Search for the cell housing the specified text and yield its (x, y) center coordinate. 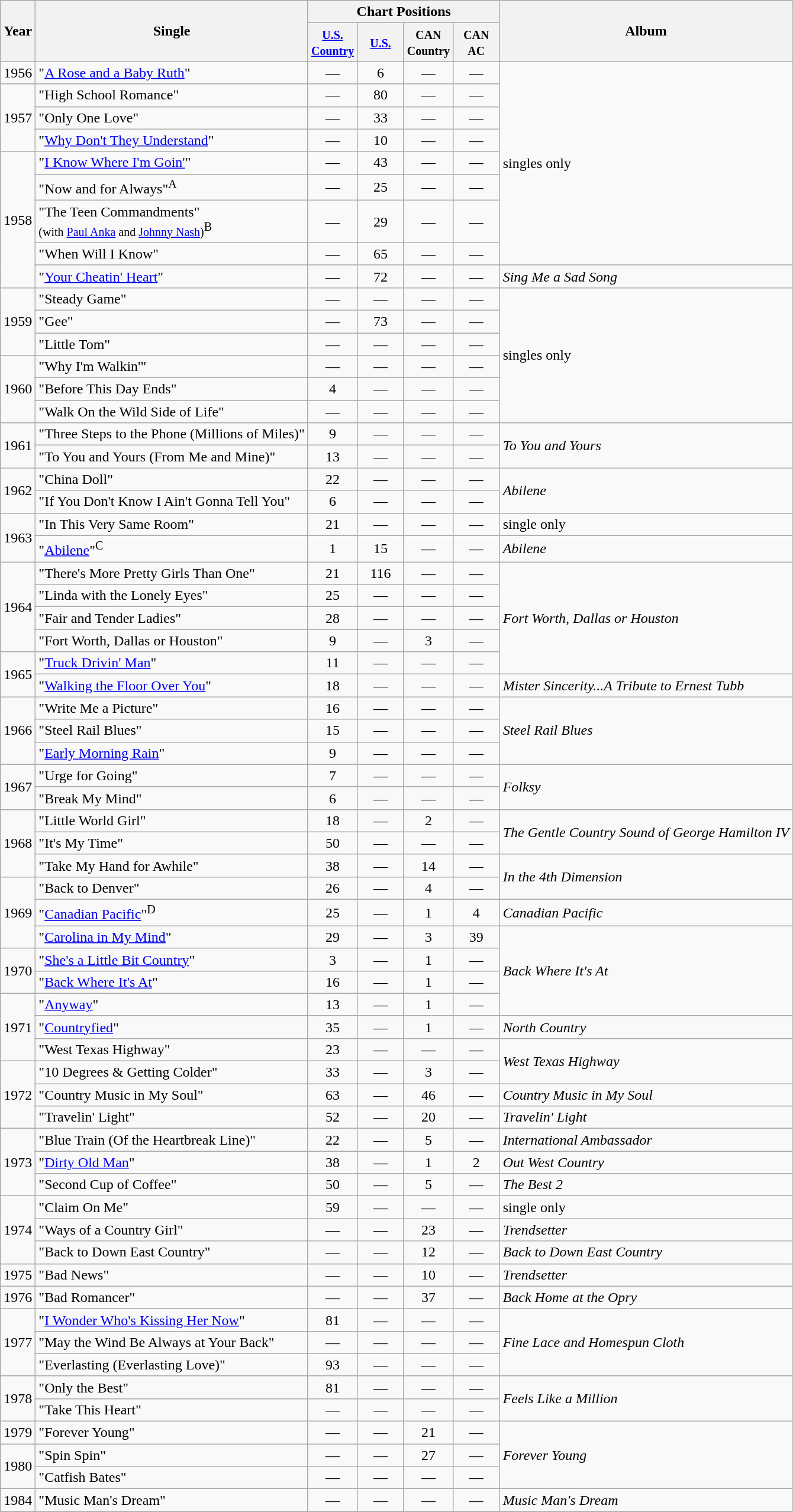
Folksy (646, 787)
1967 (18, 787)
Chart Positions (404, 12)
U.S. (381, 43)
"Three Steps to the Phone (Millions of Miles)" (172, 434)
The Best 2 (646, 1185)
1960 (18, 389)
"I Know Where I'm Goin'" (172, 163)
"Anyway" (172, 1004)
North Country (646, 1027)
1974 (18, 1230)
63 (333, 1095)
Album (646, 31)
"A Rose and a Baby Ruth" (172, 73)
1956 (18, 73)
"Dirty Old Man" (172, 1162)
39 (477, 937)
"Carolina in My Mind" (172, 937)
"Urge for Going" (172, 776)
"Catfish Bates" (172, 1478)
"Back to Down East Country" (172, 1252)
Year (18, 31)
73 (381, 321)
1966 (18, 731)
Travelin' Light (646, 1117)
Country Music in My Soul (646, 1095)
CAN Country (428, 43)
"Country Music in My Soul" (172, 1095)
"Claim On Me" (172, 1207)
"Before This Day Ends" (172, 389)
"Walk On the Wild Side of Life" (172, 412)
"Fort Worth, Dallas or Houston" (172, 641)
"Your Cheatin' Heart" (172, 276)
"High School Romance" (172, 95)
35 (333, 1027)
"Blue Train (Of the Heartbreak Line)" (172, 1140)
"Walking the Floor Over You" (172, 686)
"Countryfied" (172, 1027)
Mister Sincerity...A Tribute to Ernest Tubb (646, 686)
"West Texas Highway" (172, 1049)
1973 (18, 1162)
37 (428, 1297)
U.S. Country (333, 43)
20 (428, 1117)
International Ambassador (646, 1140)
1979 (18, 1433)
"Bad News" (172, 1275)
1984 (18, 1500)
26 (333, 889)
1965 (18, 674)
"Forever Young" (172, 1433)
1970 (18, 971)
116 (381, 573)
"Linda with the Lonely Eyes" (172, 596)
"Little Tom" (172, 344)
"Spin Spin" (172, 1455)
"Why I'm Walkin'" (172, 367)
"Steady Game" (172, 299)
1957 (18, 118)
46 (428, 1095)
"Back Where It's At" (172, 982)
52 (333, 1117)
"May the Wind Be Always at Your Back" (172, 1342)
1968 (18, 843)
Feels Like a Million (646, 1398)
Canadian Pacific (646, 913)
1976 (18, 1297)
"To You and Yours (From Me and Mine)" (172, 457)
"Only the Best" (172, 1387)
"Back to Denver" (172, 889)
Out West Country (646, 1162)
"Everlasting (Everlasting Love)" (172, 1365)
"Second Cup of Coffee" (172, 1185)
1977 (18, 1342)
Steel Rail Blues (646, 731)
"Little World Girl" (172, 820)
1971 (18, 1027)
65 (381, 254)
7 (333, 776)
14 (428, 865)
"Gee" (172, 321)
West Texas Highway (646, 1061)
The Gentle Country Sound of George Hamilton IV (646, 832)
"10 Degrees & Getting Colder" (172, 1072)
"It's My Time" (172, 843)
1959 (18, 321)
12 (428, 1252)
"Abilene"C (172, 549)
11 (333, 663)
"Now and for Always"A (172, 187)
"When Will I Know" (172, 254)
Fort Worth, Dallas or Houston (646, 618)
1969 (18, 913)
Back Home at the Opry (646, 1297)
1961 (18, 445)
"Write Me a Picture" (172, 708)
"Fair and Tender Ladies" (172, 618)
"The Teen Commandments"(with Paul Anka and Johnny Nash)B (172, 222)
"She's a Little Bit Country" (172, 959)
"I Wonder Who's Kissing Her Now" (172, 1320)
"Break My Mind" (172, 798)
80 (381, 95)
1964 (18, 607)
27 (428, 1455)
"Bad Romancer" (172, 1297)
Music Man's Dream (646, 1500)
1978 (18, 1398)
"Travelin' Light" (172, 1117)
"Why Don't They Understand" (172, 140)
"If You Don't Know I Ain't Gonna Tell You" (172, 502)
1958 (18, 219)
Back to Down East Country (646, 1252)
59 (333, 1207)
1975 (18, 1275)
1963 (18, 537)
To You and Yours (646, 445)
Back Where It's At (646, 971)
"Early Morning Rain" (172, 753)
Single (172, 31)
"Take This Heart" (172, 1410)
"Canadian Pacific"D (172, 913)
28 (333, 618)
72 (381, 276)
93 (333, 1365)
In the 4th Dimension (646, 877)
Forever Young (646, 1455)
"Ways of a Country Girl" (172, 1230)
CAN AC (477, 43)
"Music Man's Dream" (172, 1500)
1972 (18, 1095)
"Only One Love" (172, 118)
1980 (18, 1466)
"China Doll" (172, 479)
"Truck Drivin' Man" (172, 663)
"Steel Rail Blues" (172, 731)
"Take My Hand for Awhile" (172, 865)
"There's More Pretty Girls Than One" (172, 573)
Fine Lace and Homespun Cloth (646, 1342)
"In This Very Same Room" (172, 524)
43 (381, 163)
1962 (18, 490)
Sing Me a Sad Song (646, 276)
